For the text-containing cell, return its midpoint in [X, Y] coordinate format. 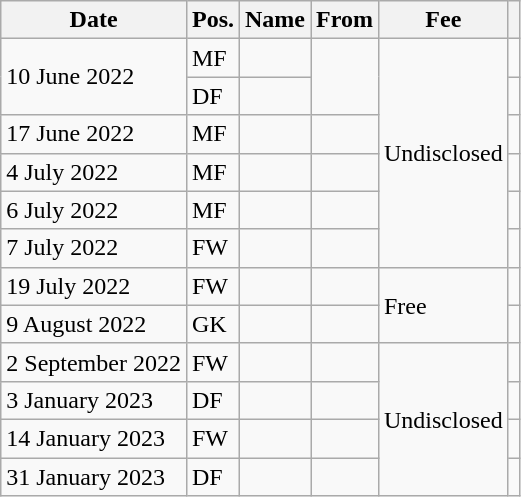
Pos. [212, 20]
3 January 2023 [94, 400]
Fee [443, 20]
14 January 2023 [94, 438]
From [345, 20]
GK [212, 324]
7 July 2022 [94, 248]
19 July 2022 [94, 286]
Date [94, 20]
Free [443, 305]
9 August 2022 [94, 324]
2 September 2022 [94, 362]
4 July 2022 [94, 172]
17 June 2022 [94, 134]
31 January 2023 [94, 477]
6 July 2022 [94, 210]
Name [276, 20]
10 June 2022 [94, 77]
